Output the (x, y) coordinate of the center of the cell containing the given text.  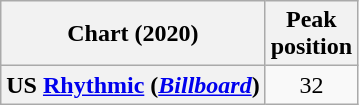
Peakposition (311, 34)
US Rhythmic (Billboard) (133, 85)
Chart (2020) (133, 34)
32 (311, 85)
